Provide the [x, y] coordinate of the cell's center where the given text is located.  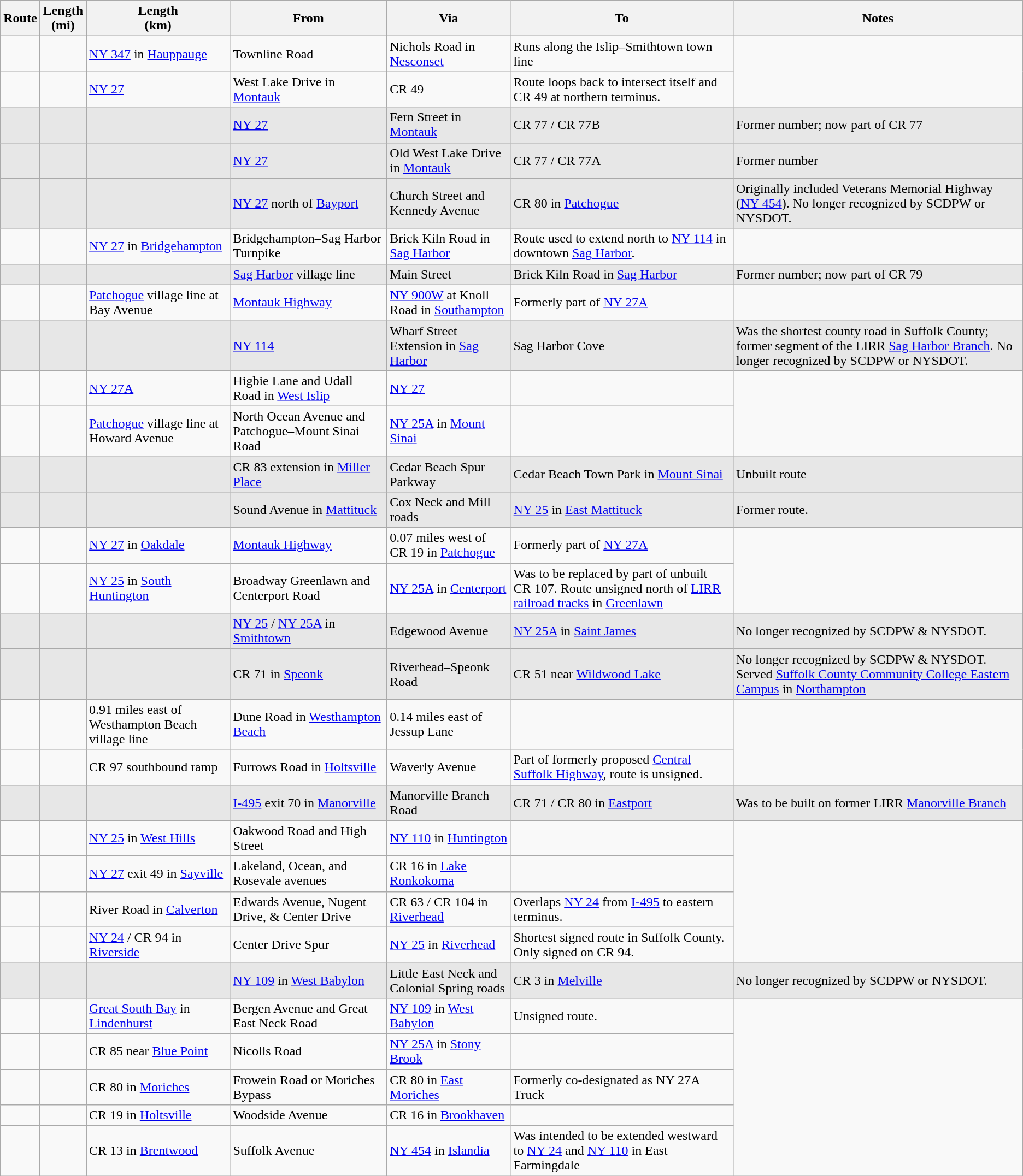
Former number [878, 161]
Sag Harbor village line [308, 274]
NY 25 in Riverhead [449, 945]
Shortest signed route in Suffolk County. Only signed on CR 94. [622, 945]
CR 80 in East Moriches [449, 1087]
CR 77 / CR 77B [622, 125]
NY 900W at Knoll Road in Southampton [449, 303]
Little East Neck and Colonial Spring roads [449, 980]
Former number; now part of CR 79 [878, 274]
NY 27 north of Bayport [308, 203]
Was to be built on former LIRR Manorville Branch [878, 803]
CR 63 / CR 104 in Riverhead [449, 909]
Was to be replaced by part of unbuilt CR 107. Route unsigned north of LIRR railroad tracks in Greenlawn [622, 588]
CR 85 near Blue Point [158, 1051]
Cedar Beach Spur Parkway [449, 474]
CR 51 near Wildwood Lake [622, 674]
Part of formerly proposed Central Suffolk Highway, route is unsigned. [622, 767]
NY 347 in Hauppauge [158, 54]
NY 25A in Mount Sinai [449, 431]
I-495 exit 70 in Manorville [308, 803]
NY 27 exit 49 in Sayville [158, 874]
Church Street and Kennedy Avenue [449, 203]
No longer recognized by SCDPW & NYSDOT. Served Suffolk County Community College Eastern Campus in Northampton [878, 674]
CR 13 in Brentwood [158, 1151]
Unsigned route. [622, 1016]
0.14 miles east of Jessup Lane [449, 724]
NY 25 in South Huntington [158, 588]
From [308, 19]
NY 27A [158, 388]
Nichols Road in Nesconset [449, 54]
Furrows Road in Holtsville [308, 767]
0.07 miles west of CR 19 in Patchogue [449, 545]
Cox Neck and Mill roads [449, 510]
Edwards Avenue, Nugent Drive, & Center Drive [308, 909]
Overlaps NY 24 from I-495 to eastern terminus. [622, 909]
Sag Harbor Cove [622, 345]
Woodside Avenue [308, 1115]
Via [449, 19]
CR 71 / CR 80 in Eastport [622, 803]
River Road in Calverton [158, 909]
CR 71 in Speonk [308, 674]
Townline Road [308, 54]
NY 110 in Huntington [449, 838]
CR 80 in Moriches [158, 1087]
NY 25A in Saint James [622, 631]
NY 25A in Centerport [449, 588]
Manorville Branch Road [449, 803]
Frowein Road or Moriches Bypass [308, 1087]
Patchogue village line at Bay Avenue [158, 303]
Higbie Lane and Udall Road in West Islip [308, 388]
NY 27 in Oakdale [158, 545]
Bergen Avenue and Great East Neck Road [308, 1016]
CR 16 in Lake Ronkokoma [449, 874]
Former route. [878, 510]
Length(km) [158, 19]
Sound Avenue in Mattituck [308, 510]
Route loops back to intersect itself and CR 49 at northern terminus. [622, 90]
Edgewood Avenue [449, 631]
Was the shortest county road in Suffolk County; former segment of the LIRR Sag Harbor Branch. No longer recognized by SCDPW or NYSDOT. [878, 345]
Wharf Street Extension in Sag Harbor [449, 345]
Broadway Greenlawn and Centerport Road [308, 588]
NY 25 in East Mattituck [622, 510]
0.91 miles east of Westhampton Beach village line [158, 724]
No longer recognized by SCDPW & NYSDOT. [878, 631]
Patchogue village line at Howard Avenue [158, 431]
No longer recognized by SCDPW or NYSDOT. [878, 980]
NY 24 / CR 94 in Riverside [158, 945]
Unbuilt route [878, 474]
To [622, 19]
CR 3 in Melville [622, 980]
Notes [878, 19]
Old West Lake Drive in Montauk [449, 161]
Center Drive Spur [308, 945]
Route used to extend north to NY 114 in downtown Sag Harbor. [622, 246]
Was intended to be extended westward to NY 24 and NY 110 in East Farmingdale [622, 1151]
Formerly co-designated as NY 27A Truck [622, 1087]
Suffolk Avenue [308, 1151]
Bridgehampton–Sag Harbor Turnpike [308, 246]
Riverhead–Speonk Road [449, 674]
North Ocean Avenue and Patchogue–Mount Sinai Road [308, 431]
CR 19 in Holtsville [158, 1115]
Main Street [449, 274]
CR 97 southbound ramp [158, 767]
CR 80 in Patchogue [622, 203]
Fern Street in Montauk [449, 125]
Originally included Veterans Memorial Highway (NY 454). No longer recognized by SCDPW or NYSDOT. [878, 203]
Great South Bay in Lindenhurst [158, 1016]
CR 77 / CR 77A [622, 161]
NY 454 in Islandia [449, 1151]
Waverly Avenue [449, 767]
Former number; now part of CR 77 [878, 125]
CR 49 [449, 90]
NY 27 in Bridgehampton [158, 246]
Cedar Beach Town Park in Mount Sinai [622, 474]
CR 83 extension in Miller Place [308, 474]
NY 114 [308, 345]
NY 25 in West Hills [158, 838]
Dune Road in Westhampton Beach [308, 724]
Length(mi) [63, 19]
NY 25A in Stony Brook [449, 1051]
Route [20, 19]
NY 25 / NY 25A in Smithtown [308, 631]
Lakeland, Ocean, and Rosevale avenues [308, 874]
CR 16 in Brookhaven [449, 1115]
Oakwood Road and High Street [308, 838]
West Lake Drive in Montauk [308, 90]
Runs along the Islip–Smithtown town line [622, 54]
Nicolls Road [308, 1051]
